Identify which cell holds the provided text, then report its (x, y) central coordinate. 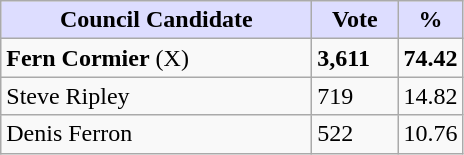
% (430, 20)
3,611 (355, 58)
74.42 (430, 58)
Denis Ferron (156, 134)
719 (355, 96)
522 (355, 134)
Steve Ripley (156, 96)
Vote (355, 20)
14.82 (430, 96)
Fern Cormier (X) (156, 58)
Council Candidate (156, 20)
10.76 (430, 134)
